Search for the cell housing the specified text and yield its [x, y] center coordinate. 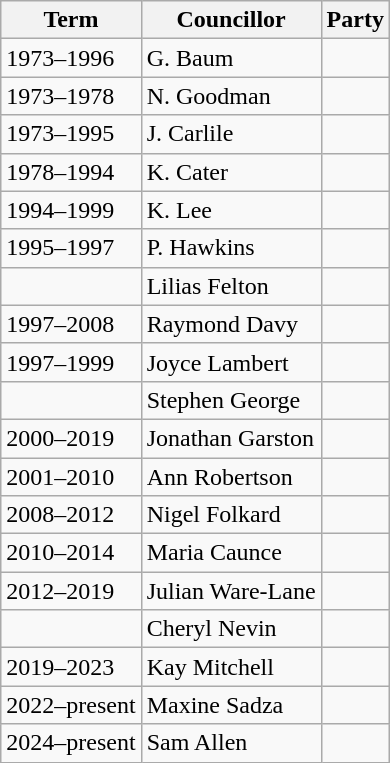
Sam Allen [231, 743]
2012–2019 [71, 591]
1995–1997 [71, 248]
Councillor [231, 20]
P. Hawkins [231, 248]
Lilias Felton [231, 286]
Julian Ware-Lane [231, 591]
1997–2008 [71, 324]
2000–2019 [71, 438]
Party [355, 20]
2019–2023 [71, 667]
1973–1995 [71, 134]
K. Cater [231, 172]
K. Lee [231, 210]
Kay Mitchell [231, 667]
J. Carlile [231, 134]
2022–present [71, 705]
Maxine Sadza [231, 705]
1973–1996 [71, 58]
N. Goodman [231, 96]
2010–2014 [71, 553]
2001–2010 [71, 477]
1973–1978 [71, 96]
2008–2012 [71, 515]
Joyce Lambert [231, 362]
Cheryl Nevin [231, 629]
G. Baum [231, 58]
2024–present [71, 743]
Jonathan Garston [231, 438]
1997–1999 [71, 362]
Raymond Davy [231, 324]
Ann Robertson [231, 477]
Term [71, 20]
Stephen George [231, 400]
Nigel Folkard [231, 515]
1994–1999 [71, 210]
Maria Caunce [231, 553]
1978–1994 [71, 172]
